Detect which cell encompasses the target text, then output its (x, y) center coordinate. 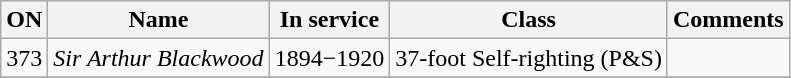
Sir Arthur Blackwood (158, 58)
37-foot Self-righting (P&S) (529, 58)
1894−1920 (330, 58)
In service (330, 20)
Comments (728, 20)
373 (24, 58)
ON (24, 20)
Class (529, 20)
Name (158, 20)
